Provide the [x, y] coordinate of the cell's center where the given text is located.  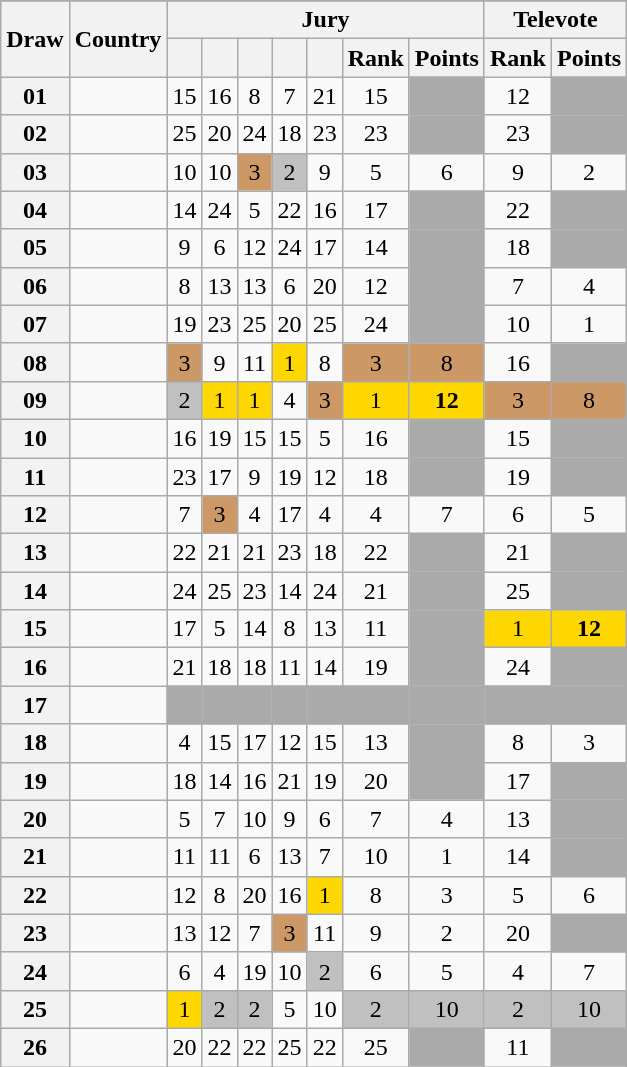
05 [35, 248]
02 [35, 134]
01 [35, 96]
03 [35, 172]
Televote [555, 20]
06 [35, 286]
26 [35, 1047]
04 [35, 210]
09 [35, 400]
08 [35, 362]
Country [118, 39]
07 [35, 324]
Jury [326, 20]
Draw [35, 39]
